Detect which cell encompasses the target text, then output its (X, Y) center coordinate. 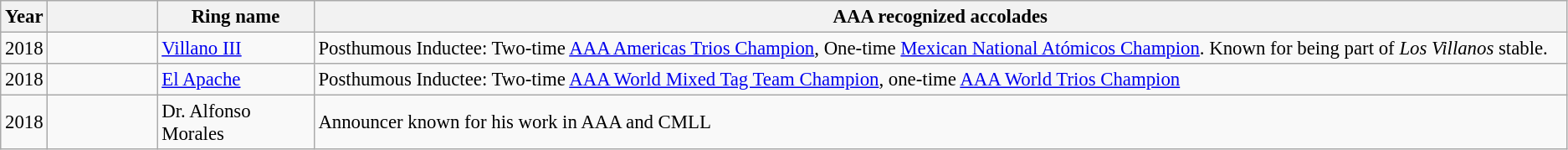
Villano III (236, 49)
Year (24, 17)
AAA recognized accolades (940, 17)
Posthumous Inductee: Two-time AAA World Mixed Tag Team Champion, one-time AAA World Trios Champion (940, 80)
El Apache (236, 80)
Ring name (236, 17)
Posthumous Inductee: Two-time AAA Americas Trios Champion, One-time Mexican National Atómicos Champion. Known for being part of Los Villanos stable. (940, 49)
Dr. Alfonso Morales (236, 122)
Announcer known for his work in AAA and CMLL (940, 122)
